Detect which cell encompasses the target text, then output its [X, Y] center coordinate. 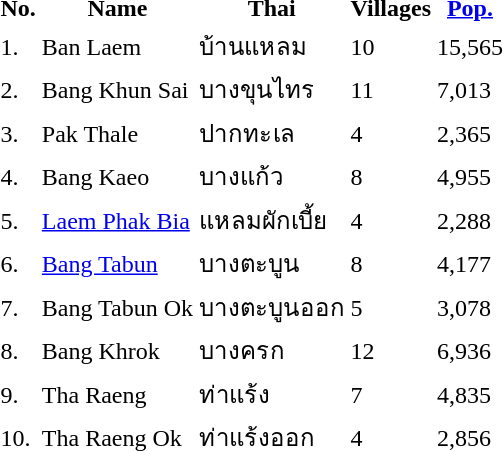
Tha Raeng [117, 394]
บางขุนไทร [272, 90]
5 [390, 307]
Bang Khun Sai [117, 90]
Ban Laem [117, 46]
บางตะบูน [272, 264]
บางครก [272, 350]
บางแก้ว [272, 176]
Bang Khrok [117, 350]
Bang Tabun Ok [117, 307]
7 [390, 394]
Laem Phak Bia [117, 220]
11 [390, 90]
Bang Tabun [117, 264]
แหลมผักเบี้ย [272, 220]
บ้านแหลม [272, 46]
ท่าแร้ง [272, 394]
ปากทะเล [272, 133]
Bang Kaeo [117, 176]
12 [390, 350]
บางตะบูนออก [272, 307]
Pak Thale [117, 133]
10 [390, 46]
